Search for the cell housing the specified text and yield its [x, y] center coordinate. 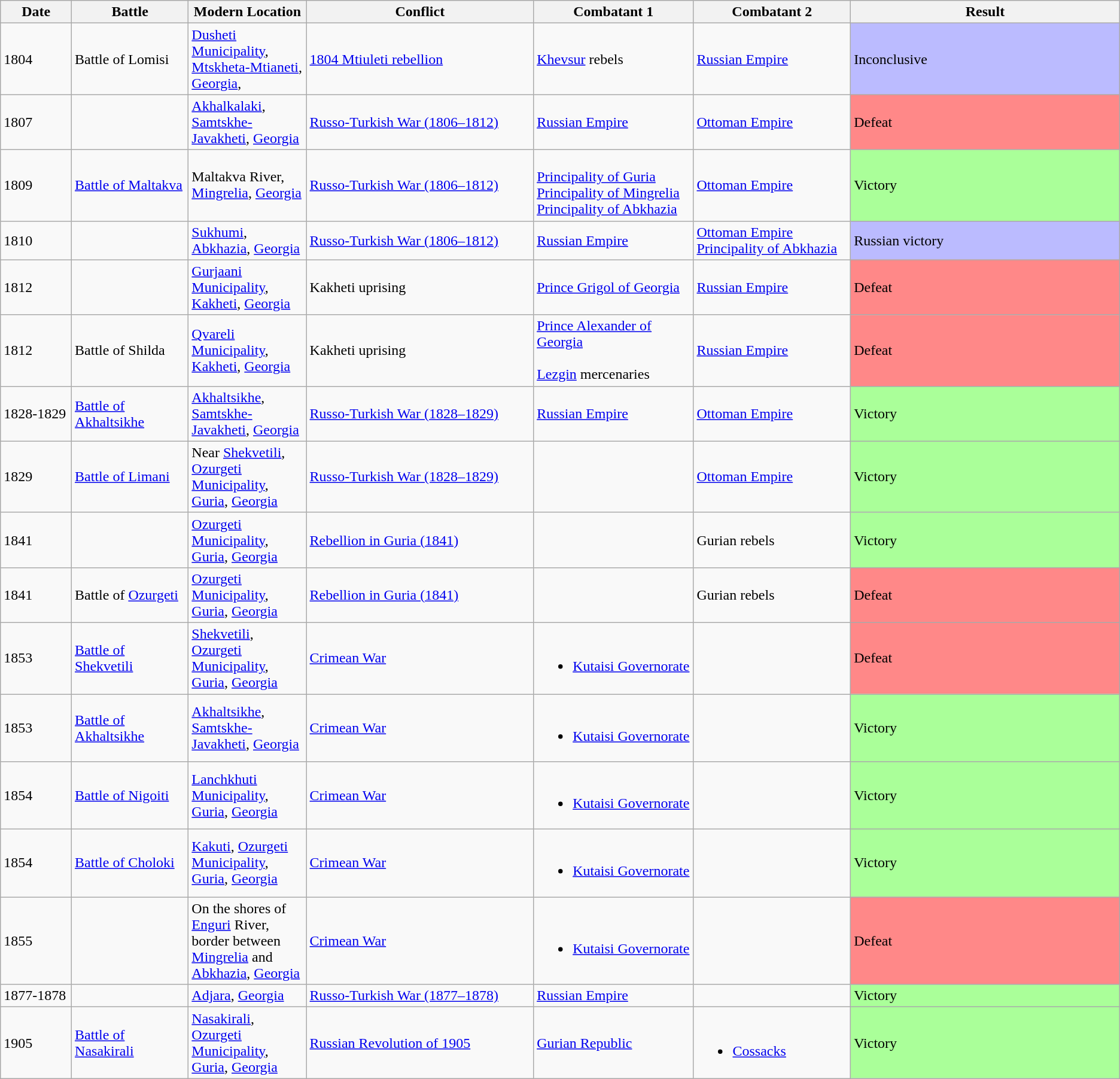
Russian Revolution of 1905 [420, 1042]
Gurian Republic [614, 1042]
Principality of Guria Principality of Mingrelia Principality of Abkhazia [614, 186]
Date [36, 12]
Battle of Maltakva [130, 186]
Combatant 2 [772, 12]
Battle of Nasakirali [130, 1042]
Conflict [420, 12]
1804 [36, 59]
Near Shekvetili, Ozurgeti Municipality, Guria, Georgia [248, 476]
1828-1829 [36, 414]
Shekvetili, Ozurgeti Municipality, Guria, Georgia [248, 658]
Result [985, 12]
1804 Mtiuleti rebellion [420, 59]
1855 [36, 941]
1807 [36, 122]
1810 [36, 241]
Russian victory [985, 241]
Modern Location [248, 12]
1905 [36, 1042]
Battle of Ozurgeti [130, 595]
Ottoman Empire Principality of Abkhazia [772, 241]
1877-1878 [36, 996]
Kakuti, Ozurgeti Municipality, Guria, Georgia [248, 863]
Prince Grigol of Georgia [614, 287]
Sukhumi, Abkhazia, Georgia [248, 241]
Battle of Lomisi [130, 59]
Battle of Choloki [130, 863]
Battle of Shilda [130, 351]
Khevsur rebels [614, 59]
Nasakirali, Ozurgeti Municipality, Guria, Georgia [248, 1042]
Dusheti Municipality, Mtskheta-Mtianeti, Georgia, [248, 59]
Battle of Shekvetili [130, 658]
Combatant 1 [614, 12]
Adjara, Georgia [248, 996]
Prince Alexander of GeorgiaLezgin mercenaries [614, 351]
Russo-Turkish War (1877–1878) [420, 996]
Lanchkhuti Municipality, Guria, Georgia [248, 796]
Cossacks [772, 1042]
Gurjaani Municipality, Kakheti, Georgia [248, 287]
1829 [36, 476]
Akhalkalaki, Samtskhe-Javakheti, Georgia [248, 122]
Battle of Limani [130, 476]
Battle [130, 12]
1809 [36, 186]
Maltakva River, Mingrelia, Georgia [248, 186]
Qvareli Municipality, Kakheti, Georgia [248, 351]
On the shores of Enguri River, border between Mingrelia and Abkhazia, Georgia [248, 941]
Inconclusive [985, 59]
Battle of Nigoiti [130, 796]
